Locate the cell with the specified text and output its (x, y) center coordinate. 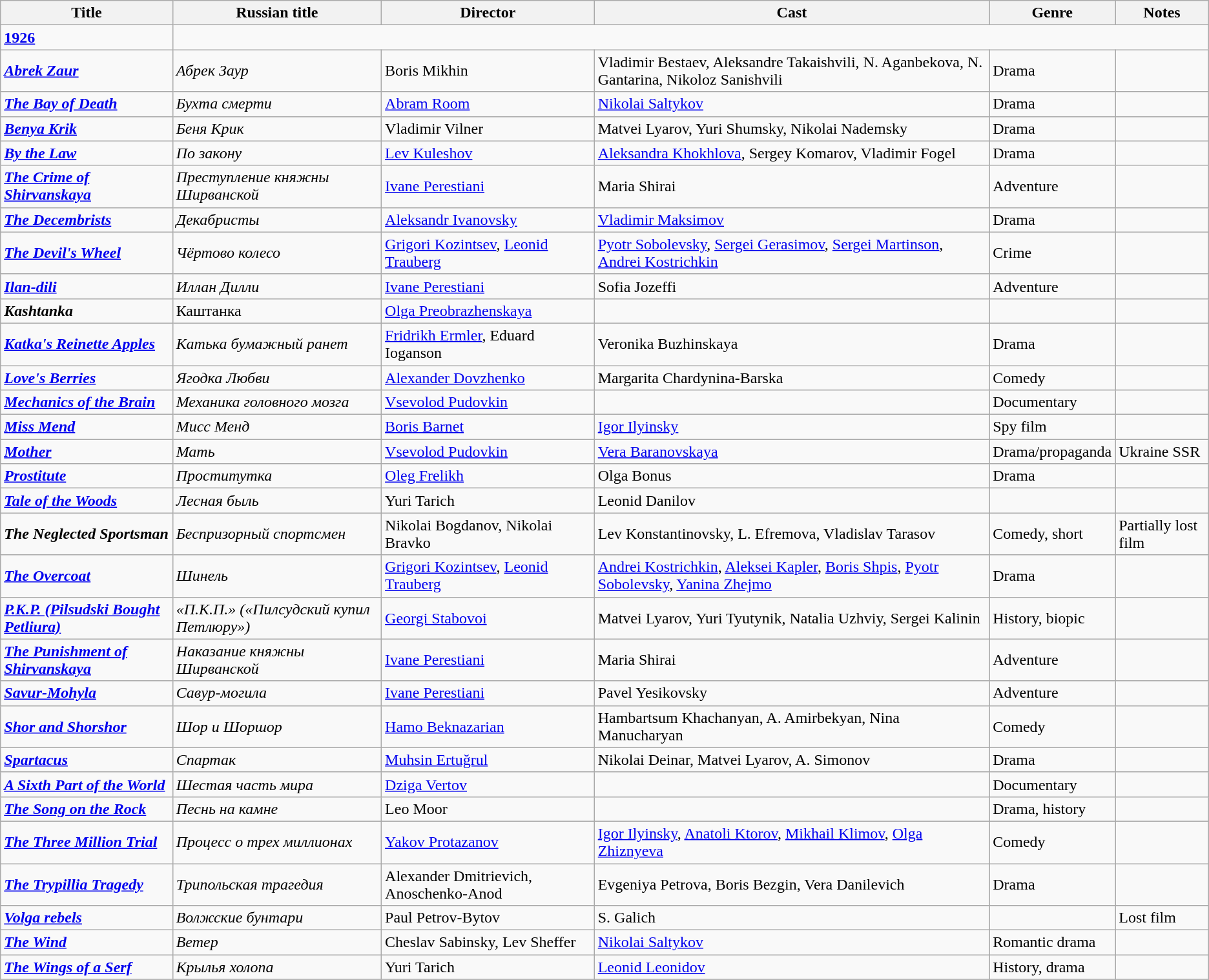
Ягодка Любви (276, 378)
Oleg Frelikh (488, 476)
Hambartsum Khachanyan, A. Amirbekyan, Nina Manucharyan (792, 726)
Беня Крик (276, 129)
Paul Petrov-Bytov (488, 918)
Crime (1053, 253)
The Bay of Death (87, 104)
P.K.P. (Pilsudski Bought Petliura) (87, 618)
Notes (1162, 13)
Alexander Dmitrievich, Anoschenko-Anod (488, 884)
Бухта смерти (276, 104)
The Crime of Shirvanskaya (87, 186)
Lev Konstantinovsky, L. Efremova, Vladislav Tarasov (792, 534)
Преступление княжны Ширванской (276, 186)
Kashtanka (87, 311)
Чёртово колесо (276, 253)
The Punishment of Shirvanskaya (87, 660)
Декабристы (276, 220)
Andrei Kostrichkin, Aleksei Kapler, Boris Shpis, Pyotr Sobolevsky, Yanina Zhejmo (792, 576)
Igor Ilyinsky (792, 427)
Мисс Менд (276, 427)
Drama, history (1053, 809)
Volga rebels (87, 918)
History, biopic (1053, 618)
Aleksandr Ivanovsky (488, 220)
Alexander Dovzhenko (488, 378)
Title (87, 13)
Miss Mend (87, 427)
Каштанка (276, 311)
Romantic drama (1053, 943)
Tale of the Woods (87, 501)
Hamo Beknazarian (488, 726)
Трипольская трагедия (276, 884)
Benya Krik (87, 129)
Abrek Zaur (87, 71)
Muhsin Ertuğrul (488, 760)
Pyotr Sobolevsky, Sergei Gerasimov, Sergei Martinson, Andrei Kostrichkin (792, 253)
Абрек Заур (276, 71)
Савур-могила (276, 693)
Vladimir Bestaev, Aleksandre Takaishvili, N. Aganbekova, N. Gantarina, Nikoloz Sanishvili (792, 71)
«П.К.П.» («Пилсудский купил Петлюру») (276, 618)
The Neglected Sportsman (87, 534)
Волжские бунтари (276, 918)
Nikolai Bogdanov, Nikolai Bravko (488, 534)
Иллан Дилли (276, 286)
The Devil's Wheel (87, 253)
Prostitute (87, 476)
Leo Moor (488, 809)
Крылья холопа (276, 967)
The Trypillia Tragedy (87, 884)
A Sixth Part of the World (87, 784)
Spy film (1053, 427)
Genre (1053, 13)
History, drama (1053, 967)
Katka's Reinette Apples (87, 344)
1926 (87, 37)
Vladimir Vilner (488, 129)
Проститутка (276, 476)
Mechanics of the Brain (87, 402)
Russian title (276, 13)
Vera Baranovskaya (792, 452)
Leonid Danilov (792, 501)
Катька бумажный ранет (276, 344)
Наказание княжны Ширванской (276, 660)
Мать (276, 452)
S. Galich (792, 918)
Vladimir Maksimov (792, 220)
Georgi Stabovoi (488, 618)
The Song on the Rock (87, 809)
Fridrikh Ermler, Eduard Ioganson (488, 344)
Шор и Шоршор (276, 726)
Спартак (276, 760)
Abram Room (488, 104)
Veronika Buzhinskaya (792, 344)
Lev Kuleshov (488, 153)
Процесс о трех миллионах (276, 842)
Love's Berries (87, 378)
Savur-Mohyla (87, 693)
Ветер (276, 943)
Director (488, 13)
Drama/propaganda (1053, 452)
Yakov Protazanov (488, 842)
Pavel Yesikovsky (792, 693)
Matvei Lyarov, Yuri Tyutynik, Natalia Uzhviy, Sergei Kalinin (792, 618)
Aleksandra Khokhlova, Sergey Komarov, Vladimir Fogel (792, 153)
The Wind (87, 943)
Cheslav Sabinsky, Lev Sheffer (488, 943)
Беспризорный спортсмен (276, 534)
The Decembrists (87, 220)
Spartacus (87, 760)
Sofia Jozeffi (792, 286)
Boris Barnet (488, 427)
Nikolai Deinar, Matvei Lyarov, A. Simonov (792, 760)
Comedy, short (1053, 534)
Dziga Vertov (488, 784)
Olga Preobrazhenskaya (488, 311)
Lost film (1162, 918)
Ukraine SSR (1162, 452)
Leonid Leonidov (792, 967)
Шинель (276, 576)
Boris Mikhin (488, 71)
По закону (276, 153)
The Three Million Trial (87, 842)
Shor and Shorshor (87, 726)
Шестая часть мира (276, 784)
Ilan-dili (87, 286)
Margarita Chardynina-Barska (792, 378)
Evgeniya Petrova, Boris Bezgin, Vera Danilevich (792, 884)
Cast (792, 13)
Механика головного мозга (276, 402)
Partially lost film (1162, 534)
Лесная быль (276, 501)
Matvei Lyarov, Yuri Shumsky, Nikolai Nademsky (792, 129)
The Overcoat (87, 576)
Mother (87, 452)
Песнь на камне (276, 809)
Olga Bonus (792, 476)
Igor Ilyinsky, Anatoli Ktorov, Mikhail Klimov, Olga Zhiznyeva (792, 842)
By the Law (87, 153)
The Wings of a Serf (87, 967)
